Determine the [X, Y] coordinate at the center of the cell enclosing the given text.  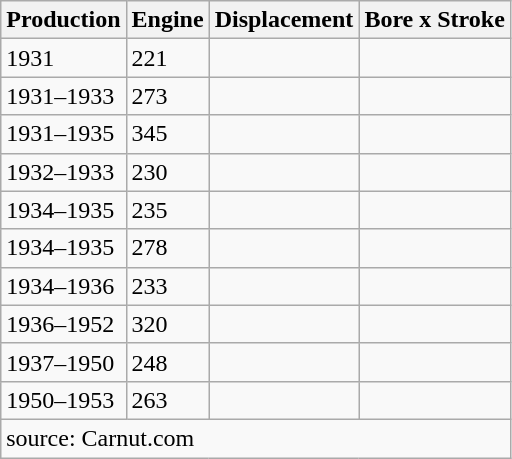
273 [168, 96]
1932–1933 [64, 172]
1934–1936 [64, 286]
320 [168, 324]
248 [168, 362]
Bore x Stroke [435, 20]
345 [168, 134]
230 [168, 172]
263 [168, 400]
221 [168, 58]
1931–1935 [64, 134]
1950–1953 [64, 400]
233 [168, 286]
Engine [168, 20]
278 [168, 248]
1937–1950 [64, 362]
Production [64, 20]
1931 [64, 58]
source: Carnut.com [256, 438]
1936–1952 [64, 324]
1931–1933 [64, 96]
235 [168, 210]
Displacement [284, 20]
